Return the [x, y] coordinate for the center point of the cell that contains the specified text.  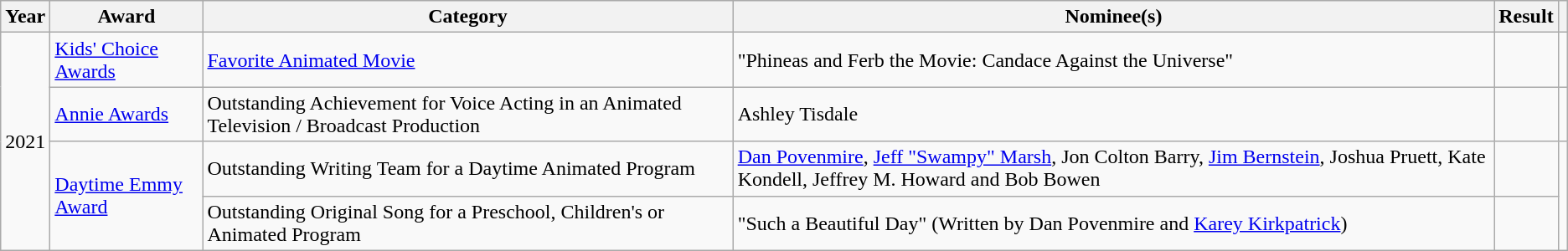
Kids' Choice Awards [126, 60]
Ashley Tisdale [1114, 114]
"Phineas and Ferb the Movie: Candace Against the Universe" [1114, 60]
Result [1526, 17]
Year [25, 17]
Favorite Animated Movie [467, 60]
"Such a Beautiful Day" (Written by Dan Povenmire and Karey Kirkpatrick) [1114, 223]
Annie Awards [126, 114]
Category [467, 17]
Dan Povenmire, Jeff "Swampy" Marsh, Jon Colton Barry, Jim Bernstein, Joshua Pruett, Kate Kondell, Jeffrey M. Howard and Bob Bowen [1114, 169]
2021 [25, 141]
Award [126, 17]
Daytime Emmy Award [126, 196]
Outstanding Original Song for a Preschool, Children's or Animated Program [467, 223]
Outstanding Writing Team for a Daytime Animated Program [467, 169]
Nominee(s) [1114, 17]
Outstanding Achievement for Voice Acting in an Animated Television / Broadcast Production [467, 114]
